Return the (x, y) coordinate for the center point of the cell that contains the specified text.  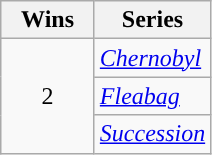
Succession (152, 134)
Fleabag (152, 96)
Series (152, 20)
2 (48, 96)
Chernobyl (152, 58)
Wins (48, 20)
